For the text-containing cell, return its midpoint in (X, Y) coordinate format. 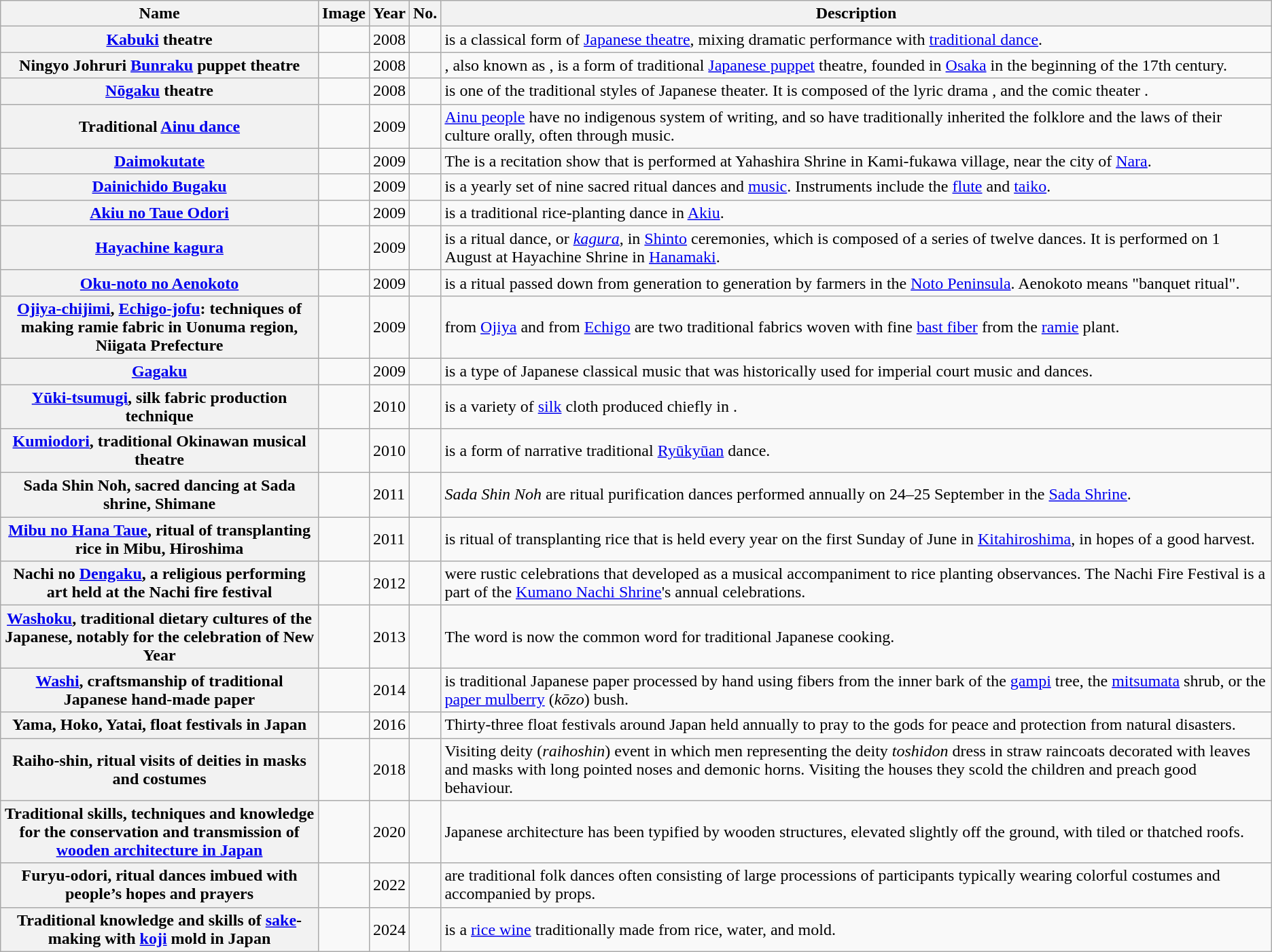
Ojiya-chijimi, Echigo-jofu: techniques of making ramie fabric in Uonuma region, Niigata Prefecture (160, 327)
is a traditional rice-planting dance in Akiu. (856, 213)
Sada Shin Noh are ritual purification dances performed annually on 24–25 September in the Sada Shrine. (856, 495)
Traditional Ainu dance (160, 126)
Raiho-shin, ritual visits of deities in masks and costumes (160, 769)
2012 (389, 583)
Gagaku (160, 371)
from Ojiya and from Echigo are two traditional fabrics woven with fine bast fiber from the ramie plant. (856, 327)
Japanese architecture has been typified by wooden structures, elevated slightly off the ground, with tiled or thatched roofs. (856, 832)
Nōgaku theatre (160, 91)
Thirty-three float festivals around Japan held annually to pray to the gods for peace and protection from natural disasters. (856, 725)
2022 (389, 885)
No. (425, 14)
is a type of Japanese classical music that was historically used for imperial court music and dances. (856, 371)
Dainichido Bugaku (160, 187)
is one of the traditional styles of Japanese theater. It is composed of the lyric drama , and the comic theater . (856, 91)
is a variety of silk cloth produced chiefly in . (856, 406)
2020 (389, 832)
is ritual of transplanting rice that is held every year on the first Sunday of June in Kitahiroshima, in hopes of a good harvest. (856, 540)
is a form of narrative traditional Ryūkyūan dance. (856, 451)
Mibu no Hana Taue, ritual of transplanting rice in Mibu, Hiroshima (160, 540)
2014 (389, 690)
Traditional skills, techniques and knowledge for the conservation and transmission of wooden architecture in Japan (160, 832)
2018 (389, 769)
is a ritual passed down from generation to generation by farmers in the Noto Peninsula. Aenokoto means "banquet ritual". (856, 283)
Kabuki theatre (160, 39)
2013 (389, 637)
Image (344, 14)
is a rice wine traditionally made from rice, water, and mold. (856, 930)
are traditional folk dances often consisting of large processions of participants typically wearing colorful costumes and accompanied by props. (856, 885)
, also known as , is a form of traditional Japanese puppet theatre, founded in Osaka in the beginning of the 17th century. (856, 65)
Kumiodori, traditional Okinawan musical theatre (160, 451)
Nachi no Dengaku, a religious performing art held at the Nachi fire festival (160, 583)
Ningyo Johruri Bunraku puppet theatre (160, 65)
Oku-noto no Aenokoto (160, 283)
2024 (389, 930)
Hayachine kagura (160, 247)
Description (856, 14)
Yama, Hoko, Yatai, float festivals in Japan (160, 725)
The is a recitation show that is performed at Yahashira Shrine in Kami-fukawa village, near the city of Nara. (856, 161)
The word is now the common word for traditional Japanese cooking. (856, 637)
Yūki-tsumugi, silk fabric production technique (160, 406)
Traditional knowledge and skills of sake-making with koji mold in Japan (160, 930)
Washoku, traditional dietary cultures of the Japanese, notably for the celebration of New Year (160, 637)
is a yearly set of nine sacred ritual dances and music. Instruments include the flute and taiko. (856, 187)
Akiu no Taue Odori (160, 213)
Furyu-odori, ritual dances imbued with people’s hopes and prayers (160, 885)
2016 (389, 725)
is a classical form of Japanese theatre, mixing dramatic performance with traditional dance. (856, 39)
Daimokutate (160, 161)
Washi, craftsmanship of traditional Japanese hand-made paper (160, 690)
Name (160, 14)
Year (389, 14)
Sada Shin Noh, sacred dancing at Sada shrine, Shimane (160, 495)
